Detect which cell encompasses the target text, then output its (x, y) center coordinate. 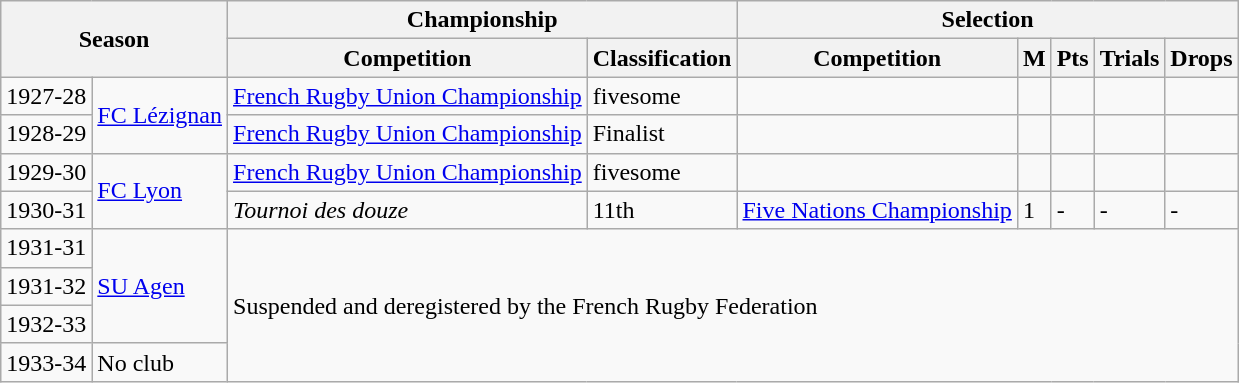
SU Agen (160, 286)
Pts (1072, 58)
1932-33 (46, 324)
1928-29 (46, 134)
1929-30 (46, 172)
FC Lézignan (160, 115)
Championship (482, 20)
Season (114, 39)
M (1034, 58)
1931-31 (46, 248)
1933-34 (46, 362)
Tournoi des douze (408, 210)
Suspended and deregistered by the French Rugby Federation (734, 305)
Drops (1202, 58)
FC Lyon (160, 191)
No club (160, 362)
Finalist (662, 134)
11th (662, 210)
Five Nations Championship (877, 210)
Selection (988, 20)
1927-28 (46, 96)
1930-31 (46, 210)
1931-32 (46, 286)
Classification (662, 58)
Trials (1130, 58)
1 (1034, 210)
